Determine the (x, y) coordinate at the center of the cell enclosing the given text.  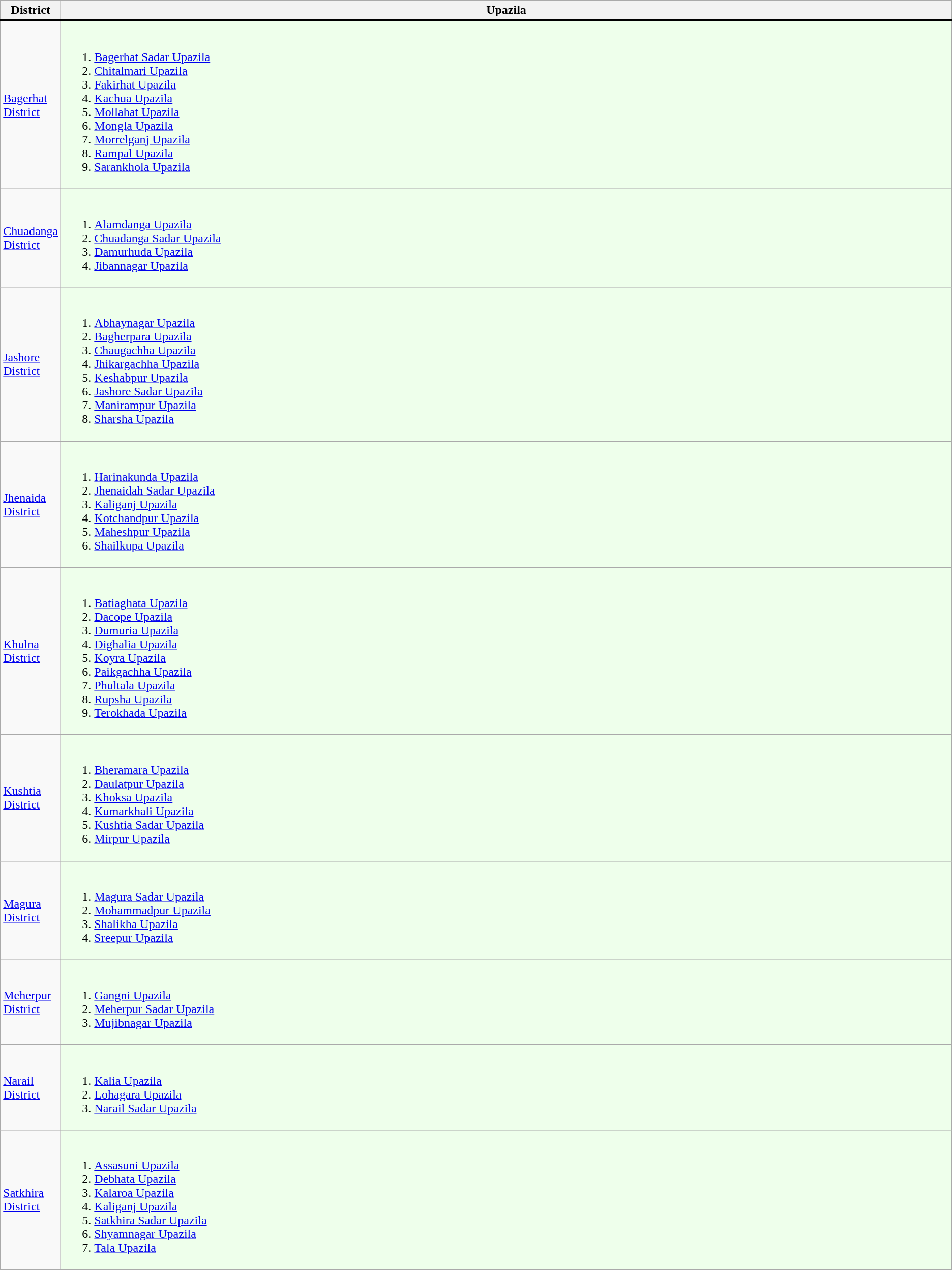
Bagerhat District (31, 105)
Meherpur District (31, 1002)
Satkhira District (31, 1200)
Jhenaida District (31, 504)
District (31, 11)
Gangni UpazilaMeherpur Sadar UpazilaMujibnagar Upazila (507, 1002)
Harinakunda UpazilaJhenaidah Sadar UpazilaKaliganj UpazilaKotchandpur UpazilaMaheshpur UpazilaShailkupa Upazila (507, 504)
Bheramara UpazilaDaulatpur UpazilaKhoksa UpazilaKumarkhali UpazilaKushtia Sadar UpazilaMirpur Upazila (507, 798)
Kalia UpazilaLohagara UpazilaNarail Sadar Upazila (507, 1087)
Abhaynagar UpazilaBagherpara UpazilaChaugachha UpazilaJhikargachha UpazilaKeshabpur UpazilaJashore Sadar UpazilaManirampur UpazilaSharsha Upazila (507, 364)
Batiaghata UpazilaDacope UpazilaDumuria UpazilaDighalia UpazilaKoyra UpazilaPaikgachha UpazilaPhultala UpazilaRupsha UpazilaTerokhada Upazila (507, 651)
Assasuni UpazilaDebhata UpazilaKalaroa UpazilaKaliganj UpazilaSatkhira Sadar UpazilaShyamnagar UpazilaTala Upazila (507, 1200)
Khulna District (31, 651)
Upazila (507, 11)
Magura District (31, 910)
Narail District (31, 1087)
Chuadanga District (31, 238)
Alamdanga UpazilaChuadanga Sadar UpazilaDamurhuda UpazilaJibannagar Upazila (507, 238)
Magura Sadar UpazilaMohammadpur UpazilaShalikha UpazilaSreepur Upazila (507, 910)
Jashore District (31, 364)
Kushtia District (31, 798)
